Search for the cell housing the specified text and yield its [X, Y] center coordinate. 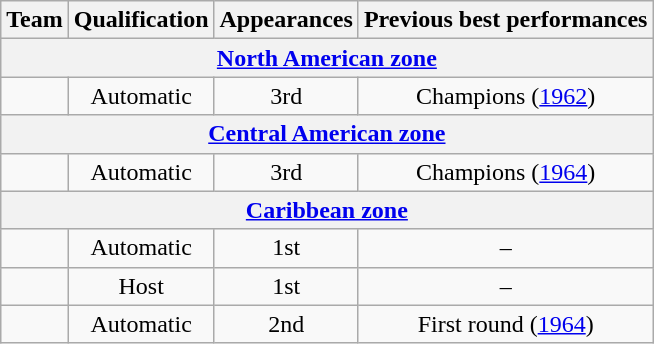
2nd [286, 324]
Host [141, 286]
First round (1964) [506, 324]
Appearances [286, 20]
Team [35, 20]
Champions (1962) [506, 96]
Champions (1964) [506, 172]
Qualification [141, 20]
Caribbean zone [327, 210]
Central American zone [327, 134]
North American zone [327, 58]
Previous best performances [506, 20]
